Capture the cell that displays the provided text and extract its [x, y] central coordinate. 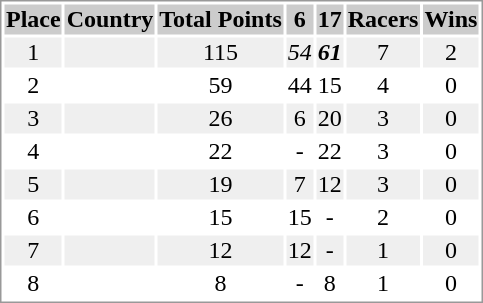
61 [330, 53]
44 [300, 85]
5 [33, 185]
54 [300, 53]
17 [330, 19]
26 [220, 119]
59 [220, 85]
Place [33, 19]
115 [220, 53]
19 [220, 185]
Wins [451, 19]
Country [110, 19]
Total Points [220, 19]
Racers [383, 19]
20 [330, 119]
